Locate the cell with the specified text and output its [x, y] center coordinate. 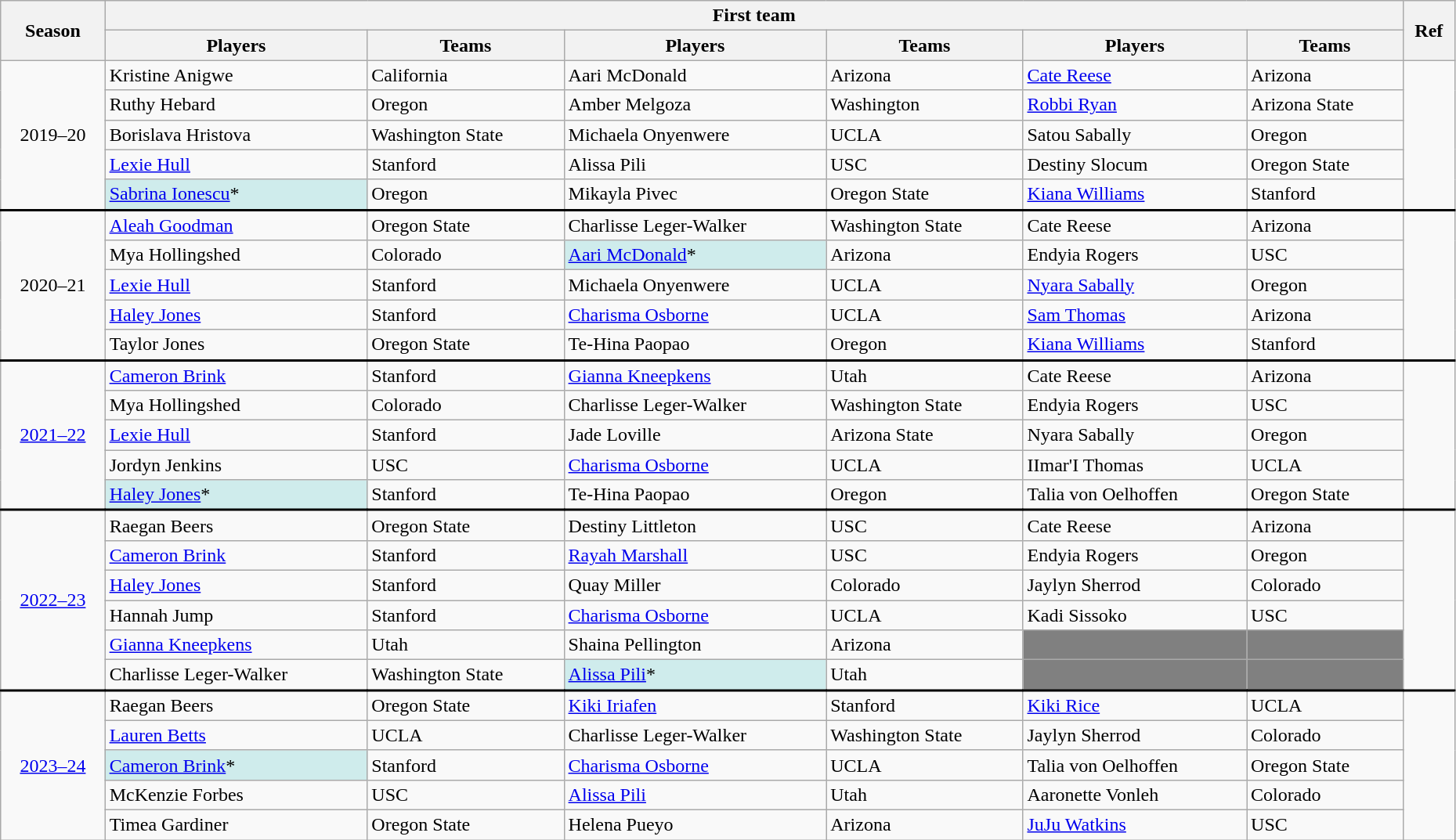
Amber Melgoza [695, 105]
Kiki Iriafen [695, 705]
Washington [924, 105]
Helena Pueyo [695, 824]
Aari McDonald* [695, 255]
Mikayla Pivec [695, 194]
Season [53, 31]
Jordyn Jenkins [237, 465]
Destiny Littleton [695, 526]
Cameron Brink* [237, 765]
Rayah Marshall [695, 555]
Kristine Anigwe [237, 75]
Lauren Betts [237, 735]
California [465, 75]
Taylor Jones [237, 344]
Kadi Sissoko [1135, 615]
Shaina Pellington [695, 645]
Sabrina Ionescu* [237, 194]
Alissa Pili* [695, 675]
2023–24 [53, 764]
McKenzie Forbes [237, 795]
2019–20 [53, 135]
Borislava Hristova [237, 135]
First team [753, 16]
Haley Jones* [237, 495]
2021–22 [53, 435]
Jade Loville [695, 435]
Aleah Goodman [237, 225]
2022–23 [53, 600]
Destiny Slocum [1135, 164]
Sam Thomas [1135, 315]
Robbi Ryan [1135, 105]
Quay Miller [695, 585]
Ruthy Hebard [237, 105]
Kiki Rice [1135, 705]
Ref [1429, 31]
Aari McDonald [695, 75]
Hannah Jump [237, 615]
IImar'I Thomas [1135, 465]
Timea Gardiner [237, 824]
Satou Sabally [1135, 135]
JuJu Watkins [1135, 824]
2020–21 [53, 285]
Aaronette Vonleh [1135, 795]
